Locate the cell with the specified text and output its [X, Y] center coordinate. 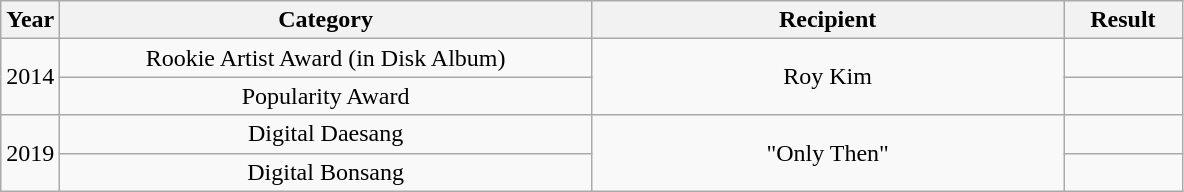
Category [326, 20]
Digital Daesang [326, 134]
2014 [30, 77]
"Only Then" [827, 153]
Result [1123, 20]
Digital Bonsang [326, 172]
Rookie Artist Award (in Disk Album) [326, 58]
Recipient [827, 20]
2019 [30, 153]
Roy Kim [827, 77]
Year [30, 20]
Popularity Award [326, 96]
